Pinpoint the cell where the given text exists, returning its (x, y) midpoint coordinate. 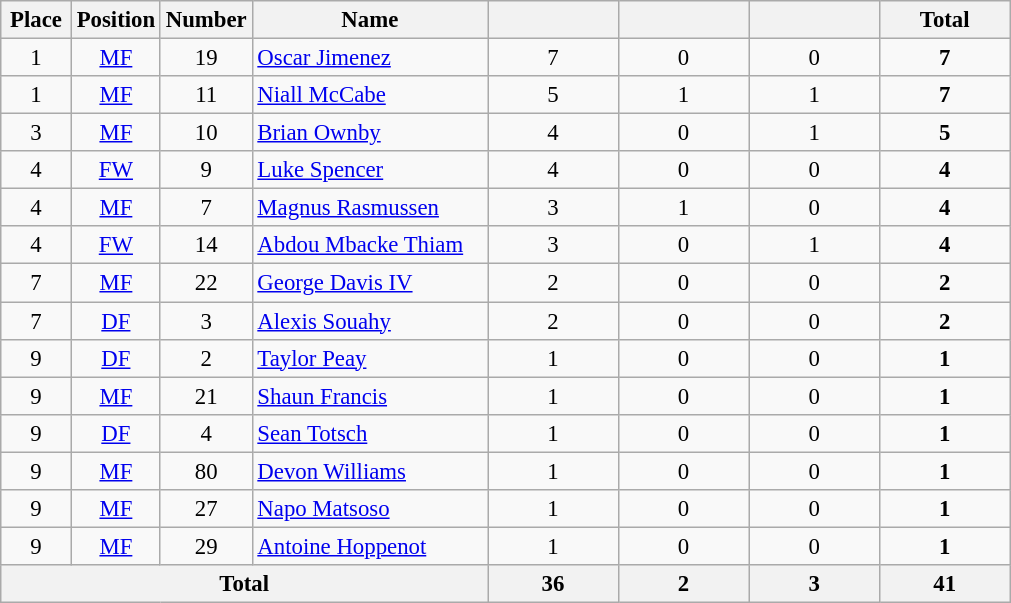
Magnus Rasmussen (370, 208)
36 (554, 584)
11 (206, 95)
80 (206, 471)
Name (370, 20)
Place (36, 20)
Alexis Souahy (370, 321)
Napo Matsoso (370, 509)
10 (206, 133)
Antoine Hoppenot (370, 546)
Brian Ownby (370, 133)
Niall McCabe (370, 95)
14 (206, 245)
41 (944, 584)
Sean Totsch (370, 433)
Shaun Francis (370, 396)
21 (206, 396)
27 (206, 509)
Luke Spencer (370, 170)
29 (206, 546)
Taylor Peay (370, 358)
19 (206, 58)
Number (206, 20)
Devon Williams (370, 471)
George Davis IV (370, 283)
Position (116, 20)
Oscar Jimenez (370, 58)
Abdou Mbacke Thiam (370, 245)
22 (206, 283)
